Determine the (x, y) coordinate at the center of the cell enclosing the given text.  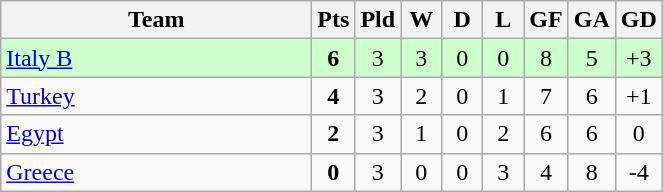
Greece (156, 172)
GA (592, 20)
+1 (638, 96)
Egypt (156, 134)
Team (156, 20)
GF (546, 20)
Pld (378, 20)
Pts (334, 20)
D (462, 20)
Turkey (156, 96)
Italy B (156, 58)
GD (638, 20)
+3 (638, 58)
-4 (638, 172)
W (422, 20)
5 (592, 58)
L (504, 20)
7 (546, 96)
